Scan for the cell matching the given text and deliver its (x, y) coordinate at center. 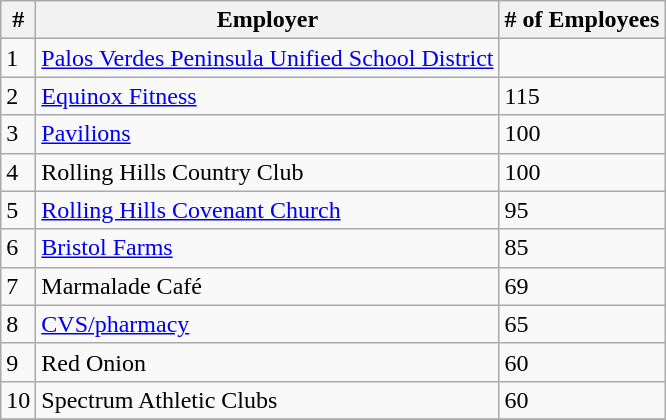
3 (18, 134)
Marmalade Café (268, 286)
# (18, 20)
6 (18, 248)
69 (582, 286)
Employer (268, 20)
5 (18, 210)
2 (18, 96)
8 (18, 324)
7 (18, 286)
65 (582, 324)
95 (582, 210)
85 (582, 248)
10 (18, 400)
Equinox Fitness (268, 96)
Rolling Hills Covenant Church (268, 210)
Pavilions (268, 134)
Bristol Farms (268, 248)
Rolling Hills Country Club (268, 172)
Red Onion (268, 362)
4 (18, 172)
Spectrum Athletic Clubs (268, 400)
# of Employees (582, 20)
115 (582, 96)
Palos Verdes Peninsula Unified School District (268, 58)
1 (18, 58)
9 (18, 362)
CVS/pharmacy (268, 324)
